Return [X, Y] of the center of cell containing provided text 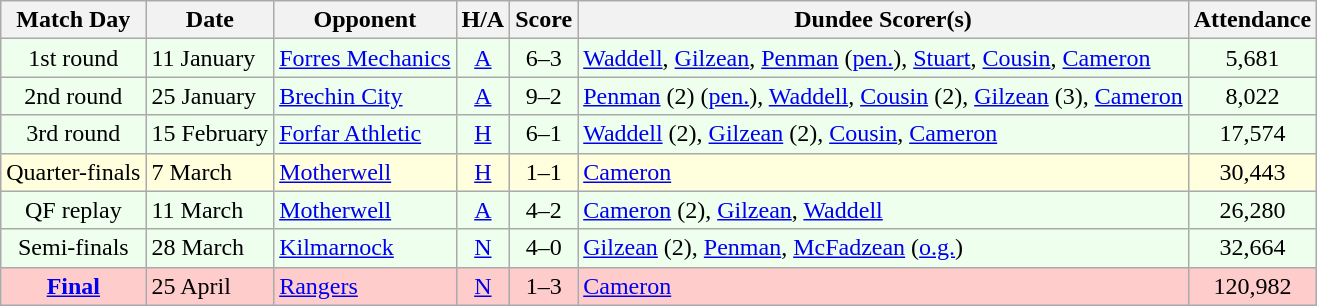
25 January [210, 96]
8,022 [1252, 96]
2nd round [74, 96]
6–1 [544, 134]
Attendance [1252, 20]
5,681 [1252, 58]
Quarter-finals [74, 172]
17,574 [1252, 134]
Rangers [365, 286]
1st round [74, 58]
Gilzean (2), Penman, McFadzean (o.g.) [884, 248]
120,982 [1252, 286]
Brechin City [365, 96]
Final [74, 286]
4–0 [544, 248]
Penman (2) (pen.), Waddell, Cousin (2), Gilzean (3), Cameron [884, 96]
Dundee Scorer(s) [884, 20]
9–2 [544, 96]
1–1 [544, 172]
Forfar Athletic [365, 134]
H/A [483, 20]
Score [544, 20]
Cameron (2), Gilzean, Waddell [884, 210]
6–3 [544, 58]
28 March [210, 248]
25 April [210, 286]
4–2 [544, 210]
15 February [210, 134]
1–3 [544, 286]
Date [210, 20]
QF replay [74, 210]
Forres Mechanics [365, 58]
Waddell, Gilzean, Penman (pen.), Stuart, Cousin, Cameron [884, 58]
32,664 [1252, 248]
30,443 [1252, 172]
Opponent [365, 20]
11 March [210, 210]
11 January [210, 58]
Kilmarnock [365, 248]
26,280 [1252, 210]
Waddell (2), Gilzean (2), Cousin, Cameron [884, 134]
Match Day [74, 20]
7 March [210, 172]
Semi-finals [74, 248]
3rd round [74, 134]
